Find where the given text appears and provide that cell's center as [x, y] coordinate. 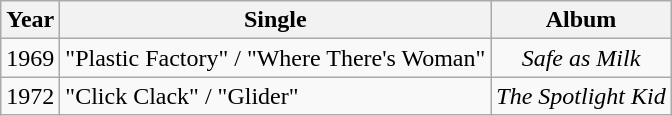
1969 [30, 58]
1972 [30, 96]
"Click Clack" / "Glider" [276, 96]
Single [276, 20]
The Spotlight Kid [581, 96]
Album [581, 20]
"Plastic Factory" / "Where There's Woman" [276, 58]
Year [30, 20]
Safe as Milk [581, 58]
